Search for the cell housing the specified text and yield its (x, y) center coordinate. 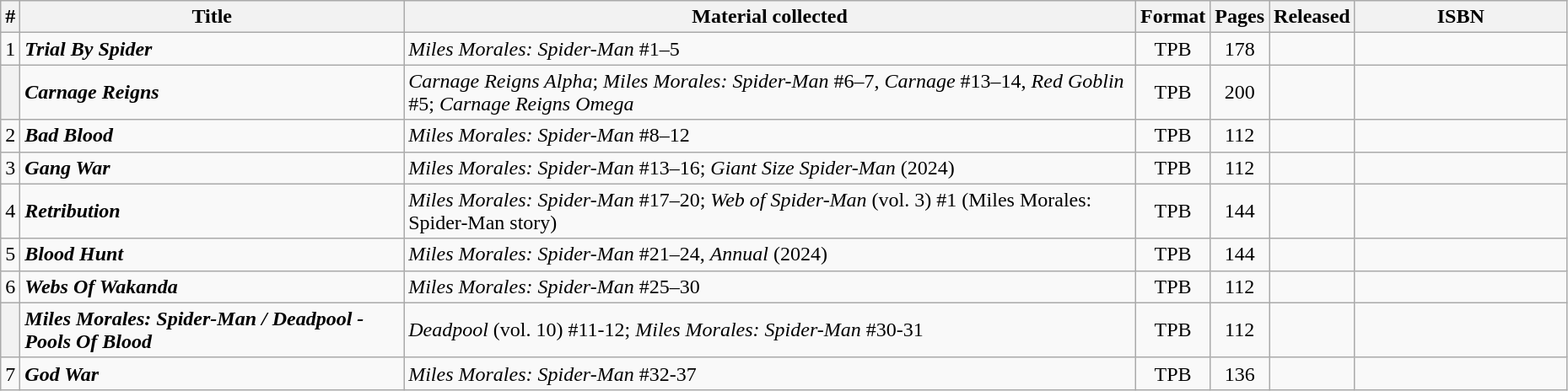
1 (10, 49)
4 (10, 211)
Miles Morales: Spider-Man #8–12 (770, 136)
Miles Morales: Spider-Man #32-37 (770, 373)
Gang War (213, 168)
Miles Morales: Spider-Man #1–5 (770, 49)
Carnage Reigns Alpha; Miles Morales: Spider-Man #6–7, Carnage #13–14, Red Goblin #5; Carnage Reigns Omega (770, 93)
178 (1240, 49)
# (10, 17)
6 (10, 287)
Miles Morales: Spider-Man #17–20; Web of Spider-Man (vol. 3) #1 (Miles Morales: Spider-Man story) (770, 211)
136 (1240, 373)
7 (10, 373)
ISBN (1461, 17)
Format (1172, 17)
2 (10, 136)
3 (10, 168)
Released (1312, 17)
200 (1240, 93)
Miles Morales: Spider-Man #25–30 (770, 287)
Title (213, 17)
Pages (1240, 17)
Miles Morales: Spider-Man #21–24, Annual (2024) (770, 254)
Carnage Reigns (213, 93)
Bad Blood (213, 136)
Webs Of Wakanda (213, 287)
Deadpool (vol. 10) #11-12; Miles Morales: Spider-Man #30-31 (770, 330)
5 (10, 254)
Miles Morales: Spider-Man / Deadpool - Pools Of Blood (213, 330)
Trial By Spider (213, 49)
Blood Hunt (213, 254)
God War (213, 373)
Miles Morales: Spider-Man #13–16; Giant Size Spider-Man (2024) (770, 168)
Material collected (770, 17)
Retribution (213, 211)
